Extract the (X, Y) coordinate from the center of the cell holding the provided text.  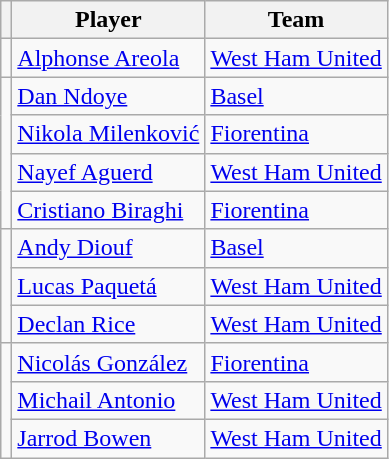
Cristiano Biraghi (108, 210)
Player (108, 20)
Alphonse Areola (108, 58)
Jarrod Bowen (108, 438)
Lucas Paquetá (108, 286)
Declan Rice (108, 324)
Nayef Aguerd (108, 172)
Team (296, 20)
Nikola Milenković (108, 134)
Nicolás González (108, 362)
Andy Diouf (108, 248)
Dan Ndoye (108, 96)
Michail Antonio (108, 400)
